Scan for the cell matching the given text and deliver its [X, Y] coordinate at center. 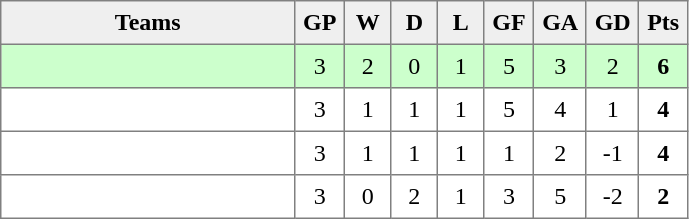
GD [612, 23]
-1 [612, 153]
Teams [148, 23]
GA [560, 23]
W [368, 23]
6 [663, 66]
L [461, 23]
-2 [612, 197]
GF [509, 23]
Pts [663, 23]
GP [320, 23]
D [414, 23]
